Return the (X, Y) coordinate for the center point of the cell that contains the specified text.  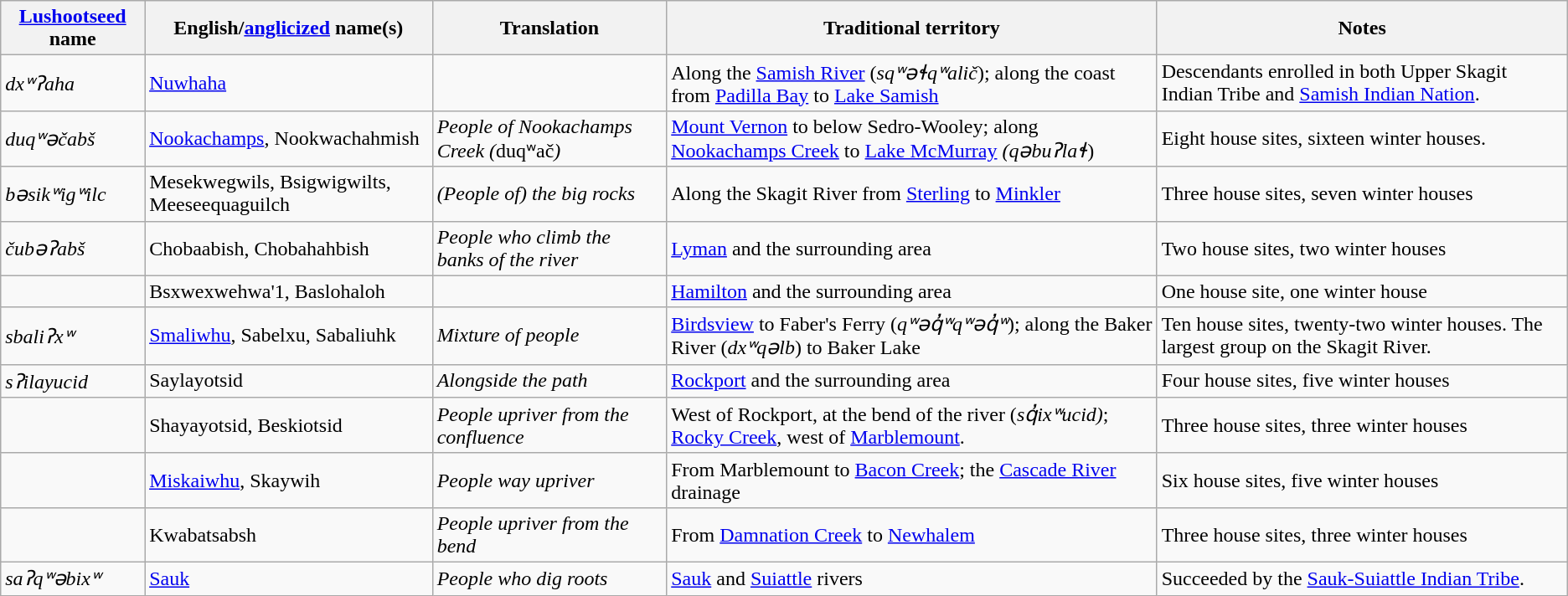
From Marblemount to Bacon Creek; the Cascade River drainage (911, 480)
čubəʔabš (73, 248)
Miskaiwhu, Skaywih (289, 480)
Along the Samish River (sqʷəɬqʷalič); along the coast from Padilla Bay to Lake Samish (911, 84)
Rockport and the surrounding area (911, 381)
People of Nookachamps Creek (duqʷač) (549, 139)
Mesekwegwils, Bsigwigwilts, Meeseequaguilch (289, 194)
Shayayotsid, Beskiotsid (289, 425)
Three house sites, seven winter houses (1362, 194)
Six house sites, five winter houses (1362, 480)
People who climb the banks of the river (549, 248)
duqʷəčabš (73, 139)
Lushootseed name (73, 28)
Ten house sites, twenty-two winter houses. The largest group on the Skagit River. (1362, 336)
People who dig roots (549, 578)
sbaliʔxʷ (73, 336)
Succeeded by the Sauk-Suiattle Indian Tribe. (1362, 578)
saʔqʷəbixʷ (73, 578)
Kwabatsabsh (289, 534)
Eight house sites, sixteen winter houses. (1362, 139)
Sauk (289, 578)
From Damnation Creek to Newhalem (911, 534)
People way upriver (549, 480)
Birdsview to Faber's Ferry (qʷəq̓ʷqʷəq̓ʷ); along the Baker River (dxʷqəlb) to Baker Lake (911, 336)
Hamilton and the surrounding area (911, 291)
Chobaabish, Chobahahbish (289, 248)
Along the Skagit River from Sterling to Minkler (911, 194)
Mount Vernon to below Sedro-Wooley; along Nookachamps Creek to Lake McMurray (qəbuʔlaɬ) (911, 139)
bəsikʷigʷilc (73, 194)
People upriver from the confluence (549, 425)
Two house sites, two winter houses (1362, 248)
Sauk and Suiattle rivers (911, 578)
Smaliwhu, Sabelxu, Sabaliuhk (289, 336)
English/anglicized name(s) (289, 28)
Descendants enrolled in both Upper Skagit Indian Tribe and Samish Indian Nation. (1362, 84)
Bsxwexwehwa'1, Baslohaloh (289, 291)
Nookachamps, Nookwachahmish (289, 139)
Four house sites, five winter houses (1362, 381)
dxʷʔaha (73, 84)
Lyman and the surrounding area (911, 248)
Notes (1362, 28)
Nuwhaha (289, 84)
Translation (549, 28)
Alongside the path (549, 381)
sʔilayucid (73, 381)
Saylayotsid (289, 381)
One house site, one winter house (1362, 291)
Mixture of people (549, 336)
(People of) the big rocks (549, 194)
Traditional territory (911, 28)
People upriver from the bend (549, 534)
West of Rockport, at the bend of the river (sq̓ixʷucid); Rocky Creek, west of Marblemount. (911, 425)
